Capture the cell that displays the provided text and extract its [X, Y] central coordinate. 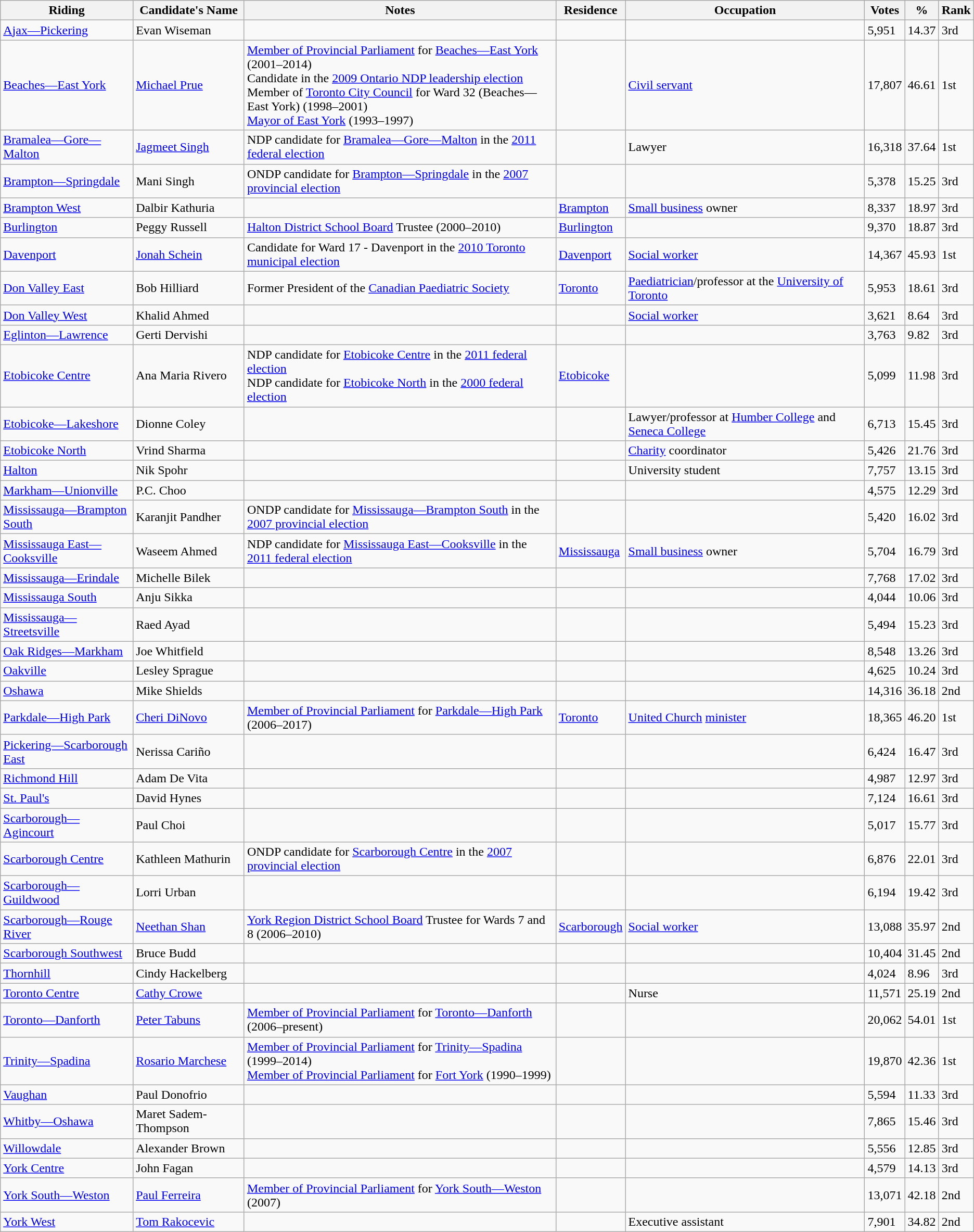
13,071 [885, 1195]
5,594 [885, 1095]
Thornhill [67, 973]
16.79 [922, 551]
25.19 [922, 993]
4,579 [885, 1168]
St. Paul's [67, 798]
Etobicoke—Lakeshore [67, 424]
14.37 [922, 30]
Mississauga—Streetsville [67, 625]
John Fagan [189, 1168]
Oshawa [67, 691]
10.06 [922, 598]
37.64 [922, 147]
NDP candidate for Bramalea—Gore—Malton in the 2011 federal election [400, 147]
17,807 [885, 85]
4,024 [885, 973]
5,704 [885, 551]
Bob Hilliard [189, 288]
17.02 [922, 578]
19.42 [922, 893]
22.01 [922, 859]
Jagmeet Singh [189, 147]
Don Valley West [67, 315]
4,044 [885, 598]
Scarborough [591, 926]
Civil servant [745, 85]
7,768 [885, 578]
Paediatrician/professor at the University of Toronto [745, 288]
Cindy Hackelberg [189, 973]
Gerti Dervishi [189, 335]
Member of Provincial Parliament for Toronto—Danforth (2006–present) [400, 1020]
NDP candidate for Mississauga East—Cooksville in the 2011 federal election [400, 551]
34.82 [922, 1222]
Peter Tabuns [189, 1020]
NDP candidate for Etobicoke Centre in the 2011 federal election NDP candidate for Etobicoke North in the 2000 federal election [400, 376]
21.76 [922, 451]
54.01 [922, 1020]
36.18 [922, 691]
ONDP candidate for Scarborough Centre in the 2007 provincial election [400, 859]
Scarborough—Guildwood [67, 893]
Parkdale—High Park [67, 717]
Executive assistant [745, 1222]
Peggy Russell [189, 227]
Tom Rakocevic [189, 1222]
Nerissa Cariño [189, 752]
Brampton—Springdale [67, 181]
6,713 [885, 424]
11.98 [922, 376]
7,757 [885, 471]
Vaughan [67, 1095]
Mike Shields [189, 691]
8.64 [922, 315]
5,426 [885, 451]
Mississauga [591, 551]
Ana Maria Rivero [189, 376]
Rank [956, 10]
9,370 [885, 227]
9.82 [922, 335]
Willowdale [67, 1148]
Don Valley East [67, 288]
15.23 [922, 625]
5,494 [885, 625]
Member of Provincial Parliament for Trinity—Spadina (1999–2014) Member of Provincial Parliament for Fort York (1990–1999) [400, 1061]
20,062 [885, 1020]
Dionne Coley [189, 424]
15.45 [922, 424]
5,420 [885, 517]
Bruce Budd [189, 954]
Lawyer/professor at Humber College and Seneca College [745, 424]
Halton District School Board Trustee (2000–2010) [400, 227]
Paul Ferreira [189, 1195]
31.45 [922, 954]
Mississauga—Brampton South [67, 517]
Candidate for Ward 17 - Davenport in the 2010 Toronto municipal election [400, 254]
Michael Prue [189, 85]
46.20 [922, 717]
46.61 [922, 85]
8.96 [922, 973]
Waseem Ahmed [189, 551]
Eglinton—Lawrence [67, 335]
Notes [400, 10]
United Church minister [745, 717]
Member of Provincial Parliament for York South—Weston (2007) [400, 1195]
10.24 [922, 671]
Toronto Centre [67, 993]
Oak Ridges—Markham [67, 651]
Charity coordinator [745, 451]
3,763 [885, 335]
35.97 [922, 926]
7,124 [885, 798]
14,316 [885, 691]
Residence [591, 10]
Michelle Bilek [189, 578]
Alexander Brown [189, 1148]
York South—Weston [67, 1195]
ONDP candidate for Mississauga—Brampton South in the 2007 provincial election [400, 517]
Adam De Vita [189, 778]
13.15 [922, 471]
Rosario Marchese [189, 1061]
4,625 [885, 671]
Cathy Crowe [189, 993]
16.61 [922, 798]
5,099 [885, 376]
Neethan Shan [189, 926]
7,901 [885, 1222]
6,424 [885, 752]
5,556 [885, 1148]
18.61 [922, 288]
13.26 [922, 651]
Raed Ayad [189, 625]
David Hynes [189, 798]
15.77 [922, 824]
6,876 [885, 859]
Votes [885, 10]
Lawyer [745, 147]
12.85 [922, 1148]
Evan Wiseman [189, 30]
Nurse [745, 993]
Ajax—Pickering [67, 30]
5,953 [885, 288]
Mississauga—Erindale [67, 578]
45.93 [922, 254]
Trinity—Spadina [67, 1061]
Cheri DiNovo [189, 717]
Candidate's Name [189, 10]
Paul Choi [189, 824]
10,404 [885, 954]
Lorri Urban [189, 893]
8,337 [885, 208]
Paul Donofrio [189, 1095]
University student [745, 471]
4,575 [885, 490]
11.33 [922, 1095]
Jonah Schein [189, 254]
Beaches—East York [67, 85]
16.47 [922, 752]
Etobicoke Centre [67, 376]
14.13 [922, 1168]
Etobicoke [591, 376]
12.29 [922, 490]
Riding [67, 10]
Karanjit Pandher [189, 517]
5,951 [885, 30]
6,194 [885, 893]
Occupation [745, 10]
Joe Whitfield [189, 651]
Oakville [67, 671]
Brampton West [67, 208]
Scarborough Centre [67, 859]
11,571 [885, 993]
3,621 [885, 315]
Scarborough—Rouge River [67, 926]
Member of Provincial Parliament for Parkdale—High Park (2006–2017) [400, 717]
12.97 [922, 778]
Scarborough Southwest [67, 954]
16,318 [885, 147]
18,365 [885, 717]
Maret Sadem-Thompson [189, 1121]
5,378 [885, 181]
15.46 [922, 1121]
Lesley Sprague [189, 671]
York Region District School Board Trustee for Wards 7 and 8 (2006–2010) [400, 926]
16.02 [922, 517]
Mani Singh [189, 181]
Whitby—Oshawa [67, 1121]
7,865 [885, 1121]
5,017 [885, 824]
Richmond Hill [67, 778]
Anju Sikka [189, 598]
Etobicoke North [67, 451]
4,987 [885, 778]
15.25 [922, 181]
York West [67, 1222]
Former President of the Canadian Paediatric Society [400, 288]
Khalid Ahmed [189, 315]
Vrind Sharma [189, 451]
Dalbir Kathuria [189, 208]
8,548 [885, 651]
Halton [67, 471]
Pickering—Scarborough East [67, 752]
42.36 [922, 1061]
13,088 [885, 926]
Scarborough—Agincourt [67, 824]
14,367 [885, 254]
Kathleen Mathurin [189, 859]
Mississauga East—Cooksville [67, 551]
Mississauga South [67, 598]
ONDP candidate for Brampton—Springdale in the 2007 provincial election [400, 181]
Toronto—Danforth [67, 1020]
18.87 [922, 227]
19,870 [885, 1061]
Markham—Unionville [67, 490]
York Centre [67, 1168]
18.97 [922, 208]
Bramalea—Gore—Malton [67, 147]
P.C. Choo [189, 490]
Nik Spohr [189, 471]
Brampton [591, 208]
% [922, 10]
42.18 [922, 1195]
